Output the [x, y] coordinate of the center of the cell containing the given text.  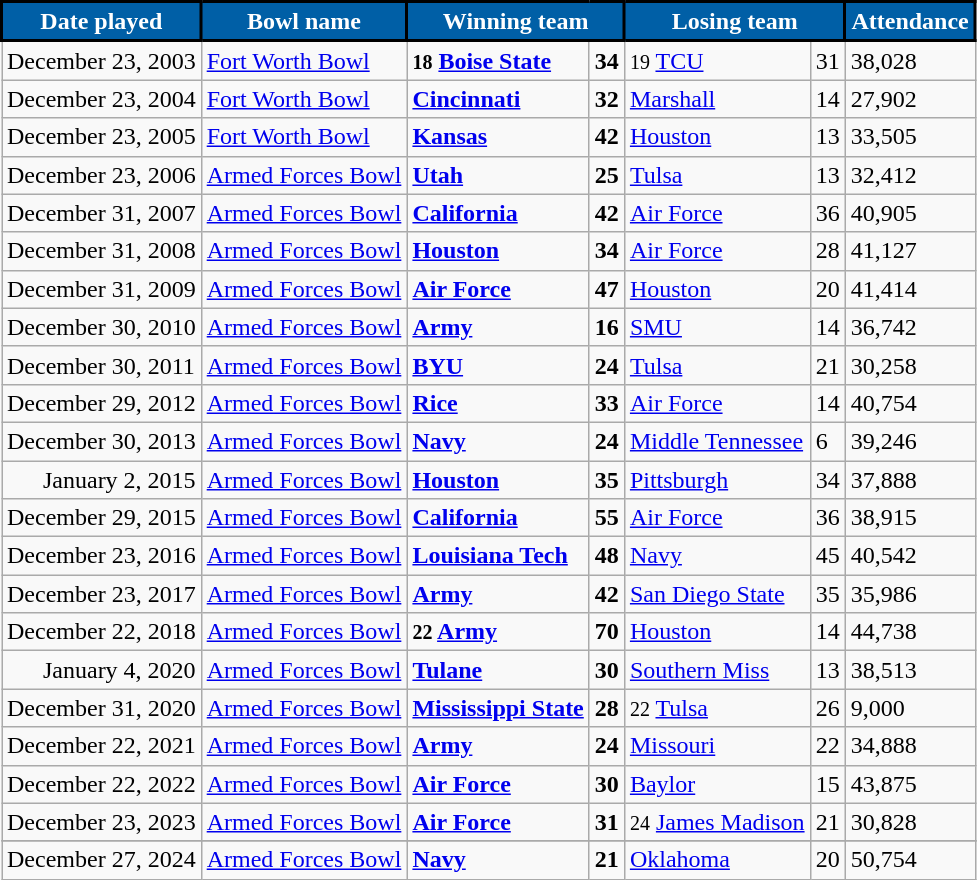
December 23, 2005 [102, 137]
33,505 [910, 137]
70 [606, 632]
Middle Tennessee [717, 441]
December 31, 2008 [102, 251]
26 [828, 708]
Mississippi State [498, 708]
SMU [717, 327]
30,828 [910, 822]
December 30, 2011 [102, 365]
Date played [102, 22]
48 [606, 556]
Losing team [734, 22]
December 23, 2004 [102, 99]
40,905 [910, 213]
41,414 [910, 289]
December 31, 2009 [102, 289]
43,875 [910, 784]
38,028 [910, 60]
50,754 [910, 860]
27,902 [910, 99]
Oklahoma [717, 860]
January 4, 2020 [102, 670]
6 [828, 441]
Missouri [717, 746]
Kansas [498, 137]
44,738 [910, 632]
16 [606, 327]
Southern Miss [717, 670]
40,754 [910, 403]
Cincinnati [498, 99]
40,542 [910, 556]
15 [828, 784]
22 Tulsa [717, 708]
December 23, 2017 [102, 594]
Tulane [498, 670]
December 27, 2024 [102, 860]
25 [606, 175]
Pittsburgh [717, 479]
December 23, 2016 [102, 556]
38,513 [910, 670]
December 29, 2015 [102, 518]
Winning team [516, 22]
December 30, 2013 [102, 441]
December 22, 2022 [102, 784]
Rice [498, 403]
Bowl name [304, 22]
33 [606, 403]
55 [606, 518]
22 [828, 746]
47 [606, 289]
Baylor [717, 784]
9,000 [910, 708]
30,258 [910, 365]
19 TCU [717, 60]
37,888 [910, 479]
December 23, 2003 [102, 60]
December 31, 2020 [102, 708]
BYU [498, 365]
24 James Madison [717, 822]
35,986 [910, 594]
45 [828, 556]
Attendance [910, 22]
18 Boise State [498, 60]
32,412 [910, 175]
December 23, 2006 [102, 175]
38,915 [910, 518]
Utah [498, 175]
22 Army [498, 632]
Marshall [717, 99]
December 29, 2012 [102, 403]
36,742 [910, 327]
41,127 [910, 251]
December 23, 2023 [102, 822]
34,888 [910, 746]
December 30, 2010 [102, 327]
December 22, 2021 [102, 746]
32 [606, 99]
39,246 [910, 441]
January 2, 2015 [102, 479]
Louisiana Tech [498, 556]
San Diego State [717, 594]
December 31, 2007 [102, 213]
December 22, 2018 [102, 632]
